Detect which cell encompasses the target text, then output its [X, Y] center coordinate. 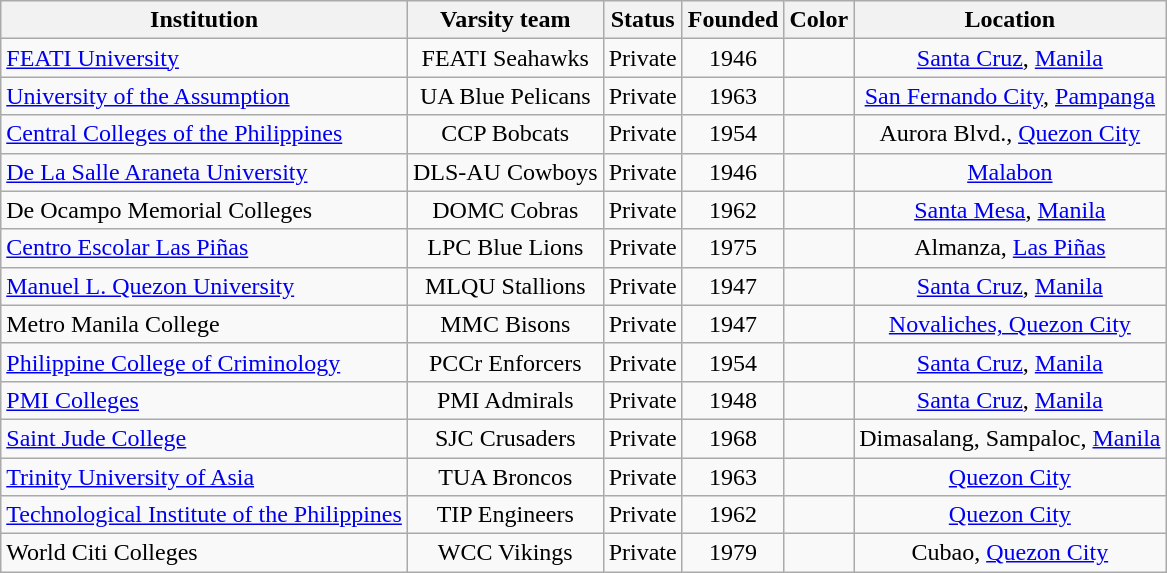
DLS-AU Cowboys [505, 172]
Philippine College of Criminology [204, 362]
LPC Blue Lions [505, 248]
Saint Jude College [204, 438]
Santa Mesa, Manila [1010, 210]
De Ocampo Memorial Colleges [204, 210]
FEATI Seahawks [505, 58]
TUA Broncos [505, 477]
Color [819, 20]
1968 [733, 438]
PMI Colleges [204, 400]
Trinity University of Asia [204, 477]
TIP Engineers [505, 515]
SJC Crusaders [505, 438]
UA Blue Pelicans [505, 96]
Centro Escolar Las Piñas [204, 248]
Founded [733, 20]
San Fernando City, Pampanga [1010, 96]
Cubao, Quezon City [1010, 553]
Manuel L. Quezon University [204, 286]
MMC Bisons [505, 324]
Technological Institute of the Philippines [204, 515]
Dimasalang, Sampaloc, Manila [1010, 438]
MLQU Stallions [505, 286]
DOMC Cobras [505, 210]
Aurora Blvd., Quezon City [1010, 134]
Varsity team [505, 20]
Location [1010, 20]
WCC Vikings [505, 553]
Almanza, Las Piñas [1010, 248]
Status [642, 20]
CCP Bobcats [505, 134]
PMI Admirals [505, 400]
De La Salle Araneta University [204, 172]
Central Colleges of the Philippines [204, 134]
World Citi Colleges [204, 553]
PCCr Enforcers [505, 362]
Novaliches, Quezon City [1010, 324]
1975 [733, 248]
Metro Manila College [204, 324]
1948 [733, 400]
University of the Assumption [204, 96]
Malabon [1010, 172]
1979 [733, 553]
FEATI University [204, 58]
Institution [204, 20]
